Pinpoint the cell where the given text exists, returning its (X, Y) midpoint coordinate. 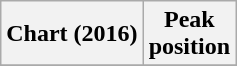
Peakposition (189, 34)
Chart (2016) (72, 34)
